Search for the cell housing the specified text and yield its [x, y] center coordinate. 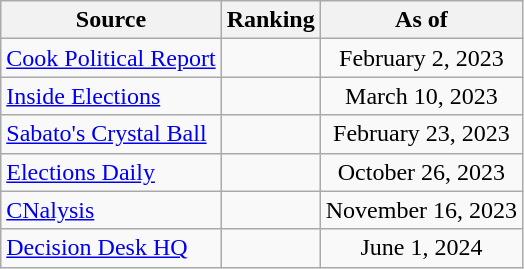
Ranking [270, 20]
Inside Elections [111, 96]
Cook Political Report [111, 58]
February 23, 2023 [421, 134]
CNalysis [111, 210]
February 2, 2023 [421, 58]
Sabato's Crystal Ball [111, 134]
March 10, 2023 [421, 96]
Elections Daily [111, 172]
Source [111, 20]
June 1, 2024 [421, 248]
As of [421, 20]
Decision Desk HQ [111, 248]
November 16, 2023 [421, 210]
October 26, 2023 [421, 172]
